Search for the cell housing the specified text and yield its [x, y] center coordinate. 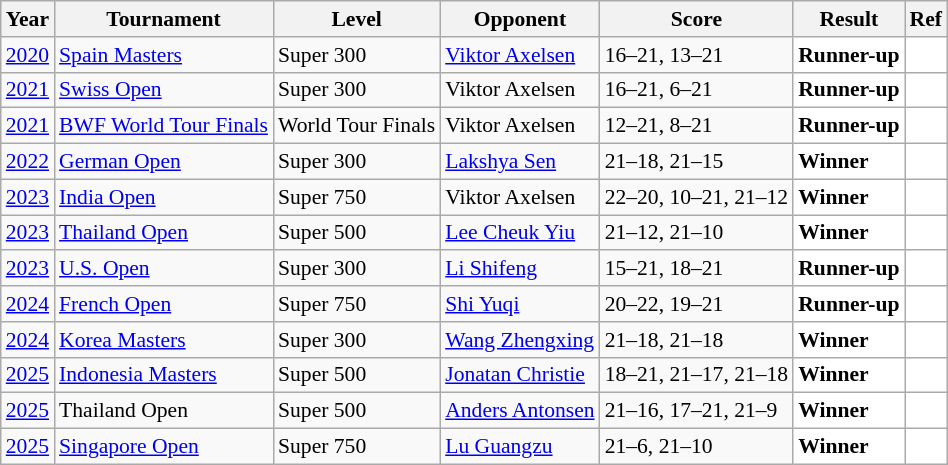
Lee Cheuk Yiu [520, 233]
Score [697, 19]
Result [848, 19]
21–18, 21–15 [697, 162]
Year [28, 19]
Li Shifeng [520, 269]
21–6, 21–10 [697, 447]
21–18, 21–18 [697, 340]
Lu Guangzu [520, 447]
20–22, 19–21 [697, 304]
Singapore Open [164, 447]
Level [356, 19]
16–21, 13–21 [697, 55]
15–21, 18–21 [697, 269]
Tournament [164, 19]
Opponent [520, 19]
Anders Antonsen [520, 411]
Shi Yuqi [520, 304]
Spain Masters [164, 55]
French Open [164, 304]
Indonesia Masters [164, 375]
Jonatan Christie [520, 375]
BWF World Tour Finals [164, 126]
Korea Masters [164, 340]
India Open [164, 197]
German Open [164, 162]
12–21, 8–21 [697, 126]
2020 [28, 55]
2022 [28, 162]
U.S. Open [164, 269]
21–12, 21–10 [697, 233]
Lakshya Sen [520, 162]
Swiss Open [164, 90]
Wang Zhengxing [520, 340]
16–21, 6–21 [697, 90]
18–21, 21–17, 21–18 [697, 375]
21–16, 17–21, 21–9 [697, 411]
22–20, 10–21, 21–12 [697, 197]
Ref [926, 19]
World Tour Finals [356, 126]
